Identify which cell holds the provided text, then report its [x, y] central coordinate. 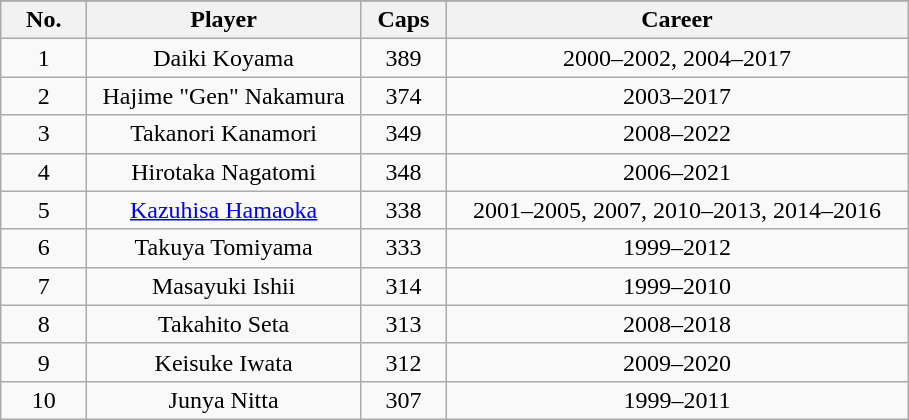
10 [44, 400]
Takuya Tomiyama [224, 248]
307 [403, 400]
2008–2022 [676, 134]
349 [403, 134]
2000–2002, 2004–2017 [676, 58]
Daiki Koyama [224, 58]
2003–2017 [676, 96]
Career [676, 20]
Takanori Kanamori [224, 134]
Masayuki Ishii [224, 286]
Kazuhisa Hamaoka [224, 210]
314 [403, 286]
389 [403, 58]
374 [403, 96]
312 [403, 362]
3 [44, 134]
1999–2012 [676, 248]
Player [224, 20]
333 [403, 248]
2 [44, 96]
8 [44, 324]
338 [403, 210]
2006–2021 [676, 172]
9 [44, 362]
5 [44, 210]
Hirotaka Nagatomi [224, 172]
Takahito Seta [224, 324]
6 [44, 248]
1999–2010 [676, 286]
2009–2020 [676, 362]
313 [403, 324]
348 [403, 172]
No. [44, 20]
Caps [403, 20]
7 [44, 286]
Keisuke Iwata [224, 362]
Junya Nitta [224, 400]
2008–2018 [676, 324]
1999–2011 [676, 400]
1 [44, 58]
Hajime "Gen" Nakamura [224, 96]
4 [44, 172]
2001–2005, 2007, 2010–2013, 2014–2016 [676, 210]
